Find where the given text appears and provide that cell's center as (x, y) coordinate. 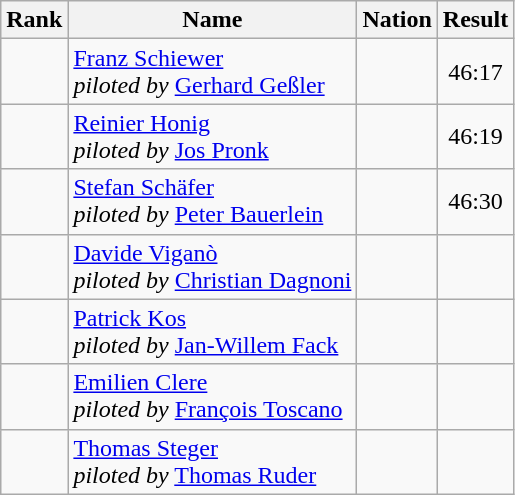
Reinier Honigpiloted by Jos Pronk (212, 136)
46:17 (475, 72)
Name (212, 20)
Stefan Schäferpiloted by Peter Bauerlein (212, 202)
Davide Viganòpiloted by Christian Dagnoni (212, 266)
46:30 (475, 202)
46:19 (475, 136)
Result (475, 20)
Nation (397, 20)
Thomas Stegerpiloted by Thomas Ruder (212, 462)
Emilien Clerepiloted by François Toscano (212, 396)
Franz Schiewerpiloted by Gerhard Geßler (212, 72)
Patrick Kospiloted by Jan-Willem Fack (212, 332)
Rank (34, 20)
